From the cell containing the given text, extract its center point as [X, Y] coordinate. 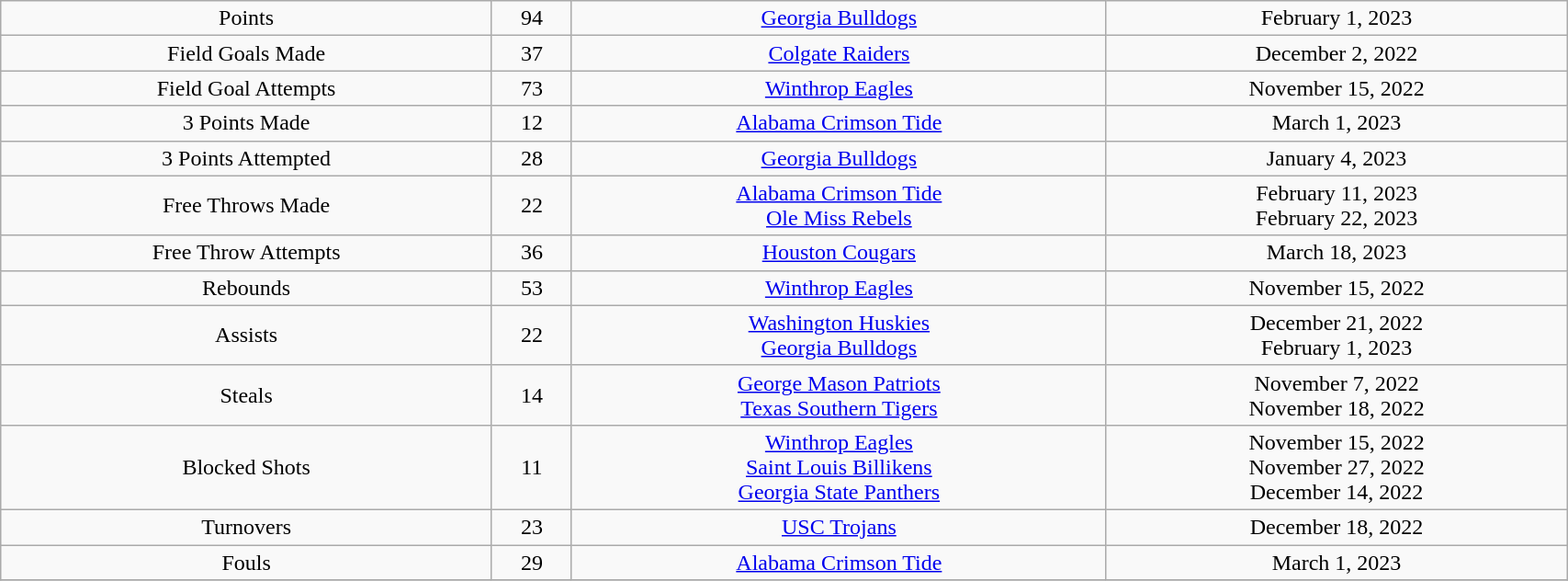
Fouls [246, 562]
14 [531, 395]
Blocked Shots [246, 467]
Washington HuskiesGeorgia Bulldogs [839, 335]
George Mason PatriotsTexas Southern Tigers [839, 395]
37 [531, 53]
USC Trojans [839, 527]
Points [246, 18]
73 [531, 88]
28 [531, 158]
Free Throws Made [246, 206]
3 Points Made [246, 123]
November 15, 2022November 27, 2022December 14, 2022 [1336, 467]
Rebounds [246, 288]
January 4, 2023 [1336, 158]
Winthrop EaglesSaint Louis BillikensGeorgia State Panthers [839, 467]
Field Goals Made [246, 53]
29 [531, 562]
Turnovers [246, 527]
Assists [246, 335]
Free Throw Attempts [246, 253]
Houston Cougars [839, 253]
March 18, 2023 [1336, 253]
February 1, 2023 [1336, 18]
Steals [246, 395]
12 [531, 123]
11 [531, 467]
December 2, 2022 [1336, 53]
36 [531, 253]
23 [531, 527]
Alabama Crimson TideOle Miss Rebels [839, 206]
December 21, 2022February 1, 2023 [1336, 335]
December 18, 2022 [1336, 527]
Colgate Raiders [839, 53]
Field Goal Attempts [246, 88]
February 11, 2023February 22, 2023 [1336, 206]
94 [531, 18]
53 [531, 288]
3 Points Attempted [246, 158]
November 7, 2022November 18, 2022 [1336, 395]
